Output the [X, Y] coordinate of the center of the cell containing the given text.  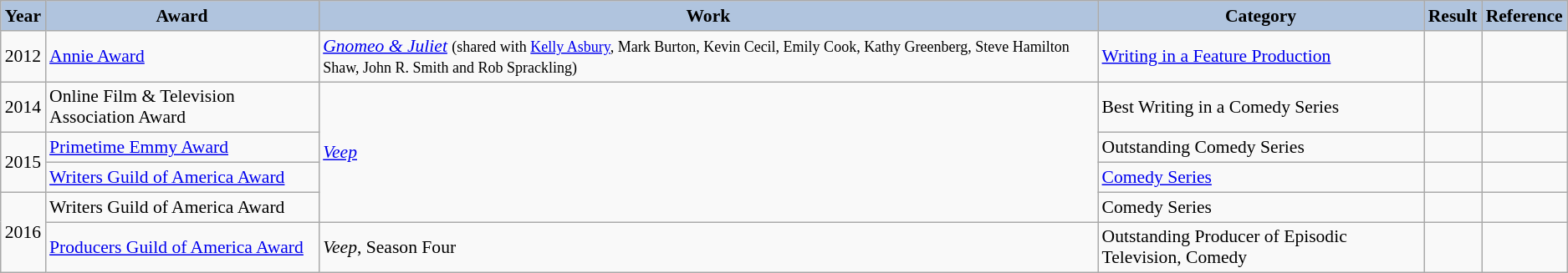
Category [1261, 16]
2016 [23, 232]
2015 [23, 162]
Outstanding Comedy Series [1261, 148]
Award [182, 16]
Work [707, 16]
Online Film & Television Association Award [182, 107]
Year [23, 16]
Producers Guild of America Award [182, 247]
Result [1453, 16]
Primetime Emmy Award [182, 148]
Writing in a Feature Production [1261, 57]
Best Writing in a Comedy Series [1261, 107]
2012 [23, 57]
Veep, Season Four [707, 247]
Reference [1525, 16]
2014 [23, 107]
Annie Award [182, 57]
Veep [707, 152]
Outstanding Producer of Episodic Television, Comedy [1261, 247]
